Locate the cell with the specified text and output its (X, Y) center coordinate. 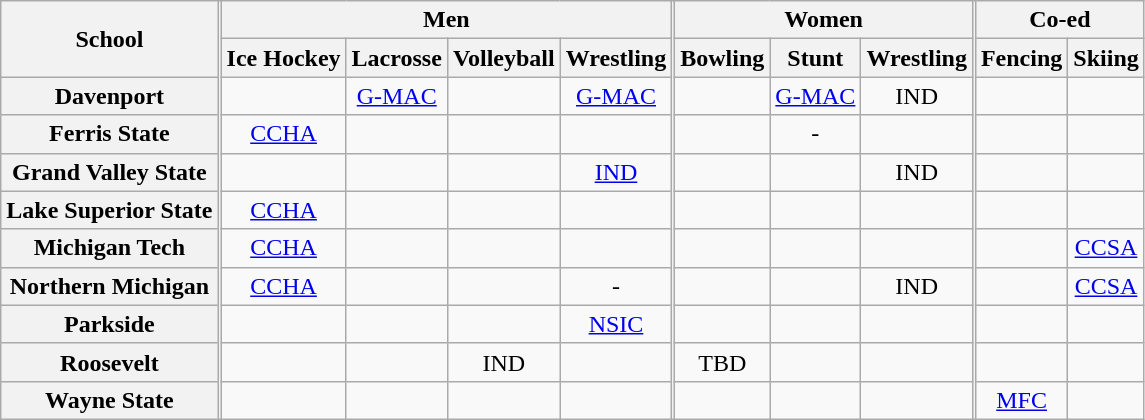
Co-ed (1060, 20)
School (110, 39)
Lacrosse (396, 58)
Parkside (110, 324)
Lake Superior State (110, 210)
Davenport (110, 96)
Michigan Tech (110, 248)
Men (446, 20)
Women (824, 20)
NSIC (616, 324)
Fencing (1021, 58)
TBD (722, 362)
Bowling (722, 58)
Stunt (816, 58)
Volleyball (504, 58)
Ice Hockey (284, 58)
MFC (1021, 400)
Wayne State (110, 400)
Ferris State (110, 134)
Grand Valley State (110, 172)
Northern Michigan (110, 286)
Skiing (1106, 58)
Roosevelt (110, 362)
